Find where the given text appears and provide that cell's center as (X, Y) coordinate. 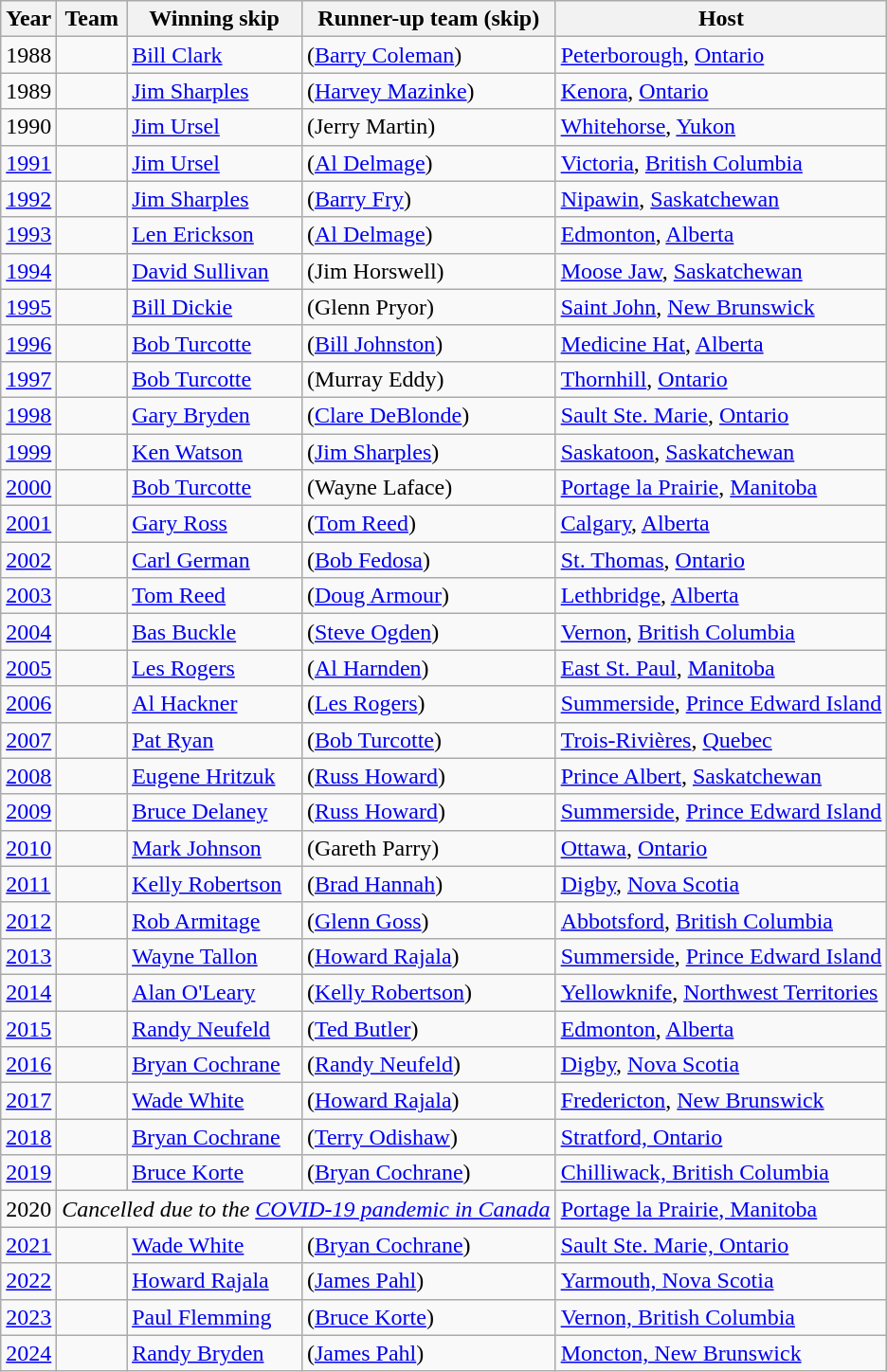
Saskatoon, Saskatchewan (721, 452)
(Bob Fedosa) (428, 560)
Thornhill, Ontario (721, 379)
2010 (28, 848)
2006 (28, 704)
(Jerry Martin) (428, 127)
Lethbridge, Alberta (721, 596)
(Bill Johnston) (428, 343)
(Tom Reed) (428, 524)
Fredericton, New Brunswick (721, 1101)
Howard Rajala (214, 1281)
(Steve Ogden) (428, 632)
Gary Bryden (214, 415)
Randy Bryden (214, 1353)
2015 (28, 1028)
2008 (28, 776)
(Doug Armour) (428, 596)
(Randy Neufeld) (428, 1065)
Wayne Tallon (214, 956)
2004 (28, 632)
Tom Reed (214, 596)
(Bob Turcotte) (428, 740)
St. Thomas, Ontario (721, 560)
(Murray Eddy) (428, 379)
Ken Watson (214, 452)
(Kelly Robertson) (428, 992)
Prince Albert, Saskatchewan (721, 776)
Yellowknife, Northwest Territories (721, 992)
Host (721, 19)
2011 (28, 884)
Team (92, 19)
1995 (28, 307)
Kenora, Ontario (721, 91)
2007 (28, 740)
1994 (28, 271)
2005 (28, 668)
2022 (28, 1281)
(Terry Odishaw) (428, 1137)
2024 (28, 1353)
Winning skip (214, 19)
2002 (28, 560)
2016 (28, 1065)
Eugene Hritzuk (214, 776)
Yarmouth, Nova Scotia (721, 1281)
Stratford, Ontario (721, 1137)
Chilliwack, British Columbia (721, 1173)
Saint John, New Brunswick (721, 307)
Nipawin, Saskatchewan (721, 199)
Peterborough, Ontario (721, 55)
(Les Rogers) (428, 704)
East St. Paul, Manitoba (721, 668)
1991 (28, 163)
(Jim Sharples) (428, 452)
2001 (28, 524)
Moncton, New Brunswick (721, 1353)
Mark Johnson (214, 848)
2019 (28, 1173)
Whitehorse, Yukon (721, 127)
Runner-up team (skip) (428, 19)
Rob Armitage (214, 920)
2012 (28, 920)
Bruce Korte (214, 1173)
1998 (28, 415)
1997 (28, 379)
(Barry Coleman) (428, 55)
2023 (28, 1317)
Trois-Rivières, Quebec (721, 740)
Bill Clark (214, 55)
Calgary, Alberta (721, 524)
2009 (28, 812)
2020 (28, 1209)
2003 (28, 596)
(Al Harnden) (428, 668)
(Jim Horswell) (428, 271)
1989 (28, 91)
1990 (28, 127)
Year (28, 19)
David Sullivan (214, 271)
Alan O'Leary (214, 992)
Bruce Delaney (214, 812)
(Ted Butler) (428, 1028)
Gary Ross (214, 524)
1999 (28, 452)
Bas Buckle (214, 632)
(Bruce Korte) (428, 1317)
(Harvey Mazinke) (428, 91)
2013 (28, 956)
Cancelled due to the COVID-19 pandemic in Canada (306, 1209)
1993 (28, 235)
(Gareth Parry) (428, 848)
(Clare DeBlonde) (428, 415)
1992 (28, 199)
Les Rogers (214, 668)
2017 (28, 1101)
Len Erickson (214, 235)
Medicine Hat, Alberta (721, 343)
2014 (28, 992)
Kelly Robertson (214, 884)
Victoria, British Columbia (721, 163)
Abbotsford, British Columbia (721, 920)
1996 (28, 343)
1988 (28, 55)
2000 (28, 488)
Ottawa, Ontario (721, 848)
(Barry Fry) (428, 199)
Bill Dickie (214, 307)
Al Hackner (214, 704)
2021 (28, 1245)
(Glenn Pryor) (428, 307)
(Wayne Laface) (428, 488)
(Brad Hannah) (428, 884)
Moose Jaw, Saskatchewan (721, 271)
2018 (28, 1137)
Randy Neufeld (214, 1028)
Carl German (214, 560)
Pat Ryan (214, 740)
Paul Flemming (214, 1317)
(Glenn Goss) (428, 920)
